Output the [X, Y] coordinate of the center of the cell containing the given text.  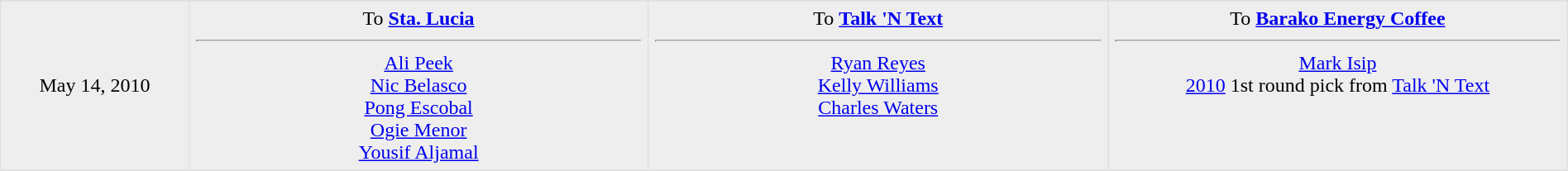
To Sta. LuciaAli PeekNic BelascoPong EscobalOgie MenorYousif Aljamal [418, 86]
To Talk 'N TextRyan ReyesKelly WilliamsCharles Waters [878, 86]
May 14, 2010 [95, 86]
To Barako Energy CoffeeMark Isip2010 1st round pick from Talk 'N Text [1338, 86]
